Identify which cell holds the provided text, then report its [X, Y] central coordinate. 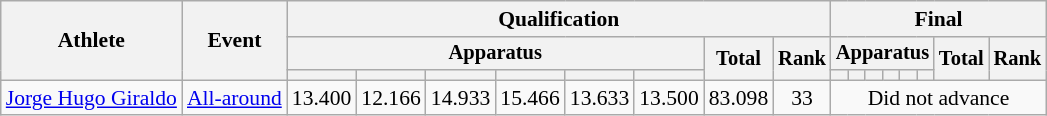
13.500 [668, 98]
Did not advance [938, 98]
Athlete [92, 40]
Event [234, 40]
Qualification [559, 19]
15.466 [530, 98]
13.400 [322, 98]
83.098 [738, 98]
13.633 [600, 98]
All-around [234, 98]
12.166 [390, 98]
33 [802, 98]
Jorge Hugo Giraldo [92, 98]
Final [938, 19]
14.933 [460, 98]
